Output the [x, y] coordinate of the center of the cell containing the given text.  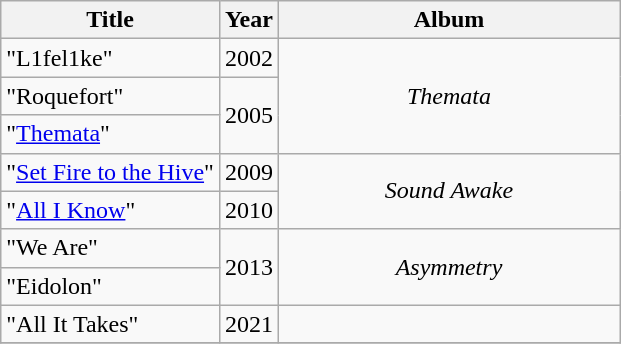
"All It Takes" [110, 324]
"All I Know" [110, 210]
Sound Awake [448, 191]
2009 [248, 172]
2005 [248, 115]
2021 [248, 324]
2010 [248, 210]
Asymmetry [448, 267]
"Eidolon" [110, 286]
"Themata" [110, 134]
"Set Fire to the Hive" [110, 172]
"Roquefort" [110, 96]
Year [248, 20]
2013 [248, 267]
Title [110, 20]
"L1fel1ke" [110, 58]
2002 [248, 58]
"We Are" [110, 248]
Themata [448, 96]
Album [448, 20]
